Return the [x, y] coordinate for the center point of the cell that contains the specified text.  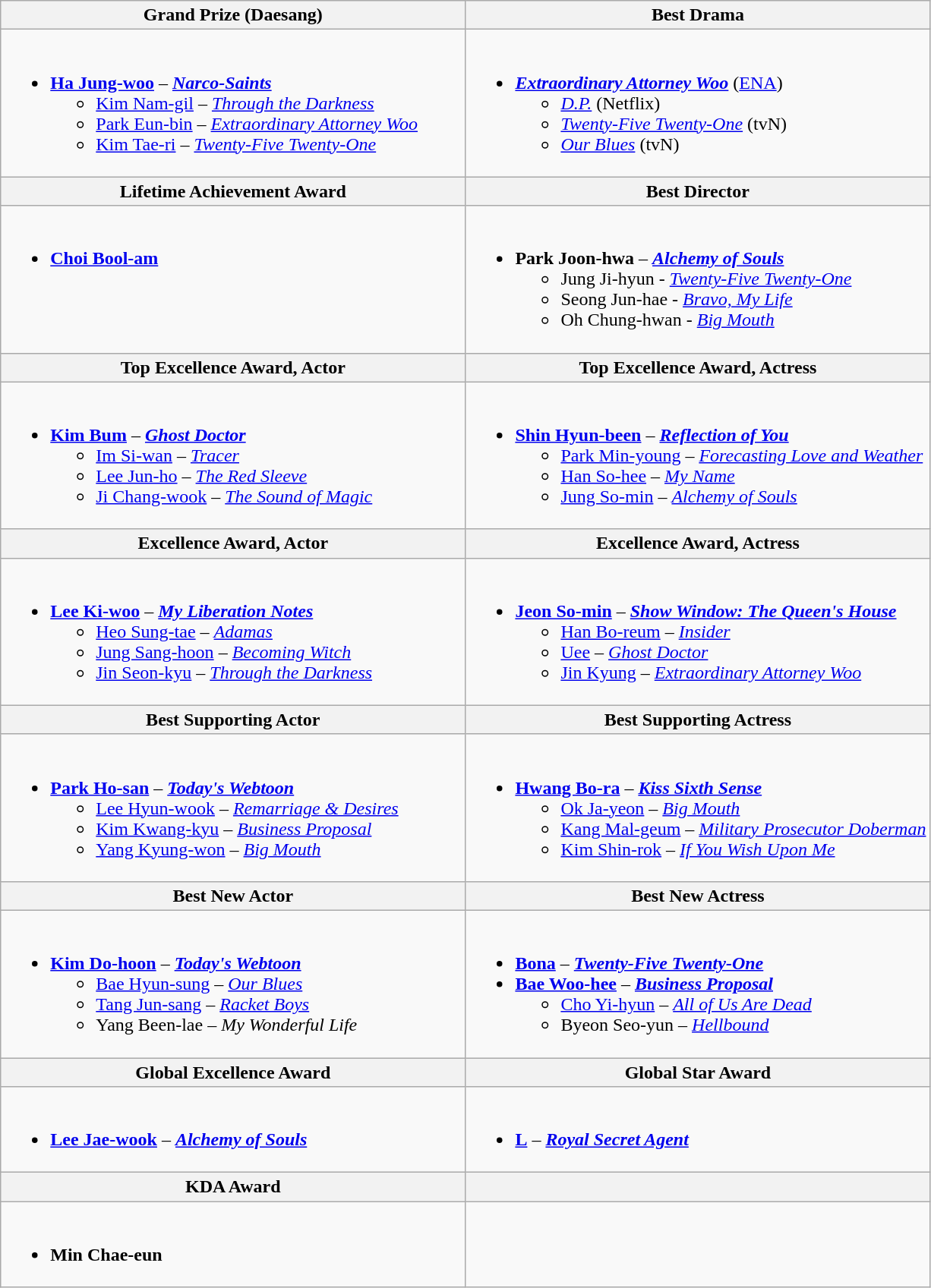
Hwang Bo-ra – Kiss Sixth SenseOk Ja-yeon – Big MouthKang Mal-geum – Military Prosecutor DobermanKim Shin-rok – If You Wish Upon Me [698, 808]
L – Royal Secret Agent [698, 1129]
Best Director [698, 191]
Lee Jae-wook – Alchemy of Souls [233, 1129]
Global Star Award [698, 1072]
Kim Do-hoon – Today's WebtoonBae Hyun-sung – Our BluesTang Jun-sang – Racket BoysYang Been-lae – My Wonderful Life [233, 984]
Best Supporting Actress [698, 720]
Lee Ki-woo – My Liberation NotesHeo Sung-tae – AdamasJung Sang-hoon – Becoming WitchJin Seon-kyu – Through the Darkness [233, 631]
Kim Bum – Ghost DoctorIm Si-wan – TracerLee Jun-ho – The Red SleeveJi Chang-wook – The Sound of Magic [233, 455]
Min Chae-eun [233, 1245]
Park Joon-hwa – Alchemy of SoulsJung Ji-hyun - Twenty-Five Twenty-OneSeong Jun-hae - Bravo, My LifeOh Chung-hwan - Big Mouth [698, 279]
Shin Hyun-been – Reflection of YouPark Min-young – Forecasting Love and WeatherHan So-hee – My NameJung So-min – Alchemy of Souls [698, 455]
Best Supporting Actor [233, 720]
Lifetime Achievement Award [233, 191]
Top Excellence Award, Actress [698, 367]
Best New Actress [698, 896]
Ha Jung-woo – Narco-SaintsKim Nam-gil – Through the DarknessPark Eun-bin – Extraordinary Attorney WooKim Tae-ri – Twenty-Five Twenty-One [233, 103]
Park Ho-san – Today's WebtoonLee Hyun-wook – Remarriage & DesiresKim Kwang-kyu – Business ProposalYang Kyung-won – Big Mouth [233, 808]
Jeon So-min – Show Window: The Queen's HouseHan Bo-reum – InsiderUee – Ghost DoctorJin Kyung – Extraordinary Attorney Woo [698, 631]
Top Excellence Award, Actor [233, 367]
Excellence Award, Actress [698, 543]
KDA Award [233, 1187]
Bona – Twenty-Five Twenty-OneBae Woo-hee – Business ProposalCho Yi-hyun – All of Us Are DeadByeon Seo-yun – Hellbound [698, 984]
Best Drama [698, 15]
Excellence Award, Actor [233, 543]
Extraordinary Attorney Woo (ENA)D.P. (Netflix)Twenty-Five Twenty-One (tvN)Our Blues (tvN) [698, 103]
Best New Actor [233, 896]
Choi Bool-am [233, 279]
Grand Prize (Daesang) [233, 15]
Global Excellence Award [233, 1072]
